Detect which cell encompasses the target text, then output its (x, y) center coordinate. 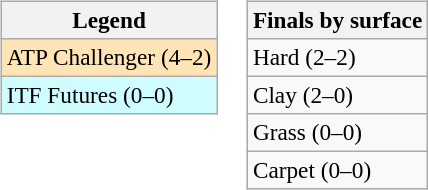
Finals by surface (337, 20)
ITF Futures (0–0) (108, 95)
Clay (2–0) (337, 95)
ATP Challenger (4–2) (108, 57)
Legend (108, 20)
Carpet (0–0) (337, 171)
Grass (0–0) (337, 133)
Hard (2–2) (337, 57)
